Capture the cell that displays the provided text and extract its (X, Y) central coordinate. 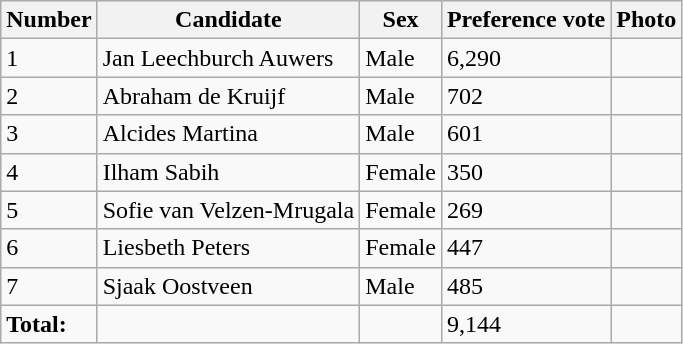
Liesbeth Peters (228, 248)
Total: (49, 324)
Abraham de Kruijf (228, 96)
350 (526, 172)
447 (526, 248)
Candidate (228, 20)
269 (526, 210)
Sofie van Velzen-Mrugala (228, 210)
4 (49, 172)
485 (526, 286)
7 (49, 286)
Jan Leechburch Auwers (228, 58)
9,144 (526, 324)
6 (49, 248)
3 (49, 134)
Photo (646, 20)
702 (526, 96)
6,290 (526, 58)
Sjaak Oostveen (228, 286)
1 (49, 58)
Ilham Sabih (228, 172)
2 (49, 96)
Preference vote (526, 20)
Sex (401, 20)
Number (49, 20)
Alcides Martina (228, 134)
5 (49, 210)
601 (526, 134)
